Extract the [x, y] coordinate from the center of the cell holding the provided text.  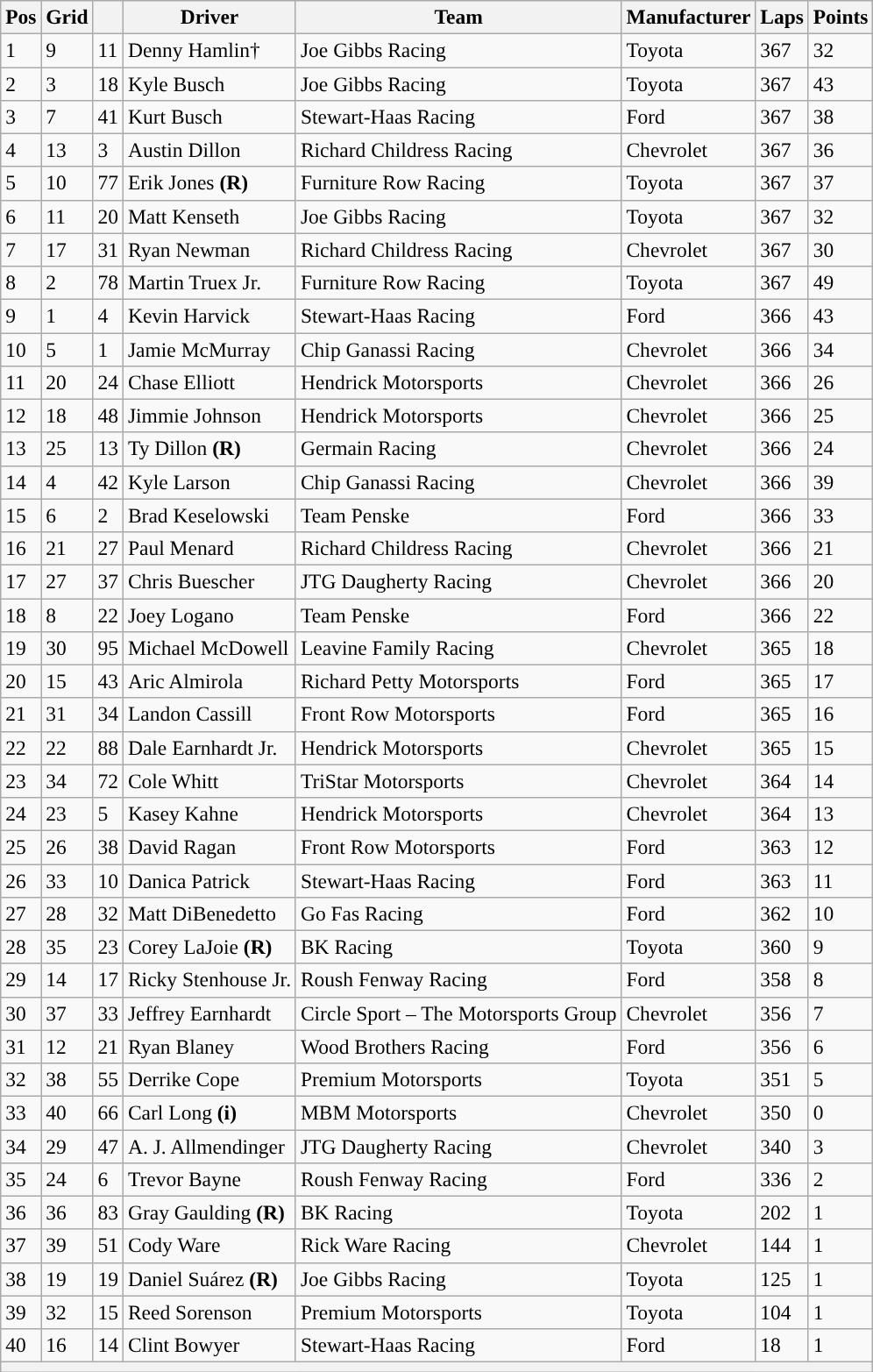
49 [841, 282]
360 [782, 947]
Reed Sorenson [209, 1312]
Danica Patrick [209, 880]
42 [108, 482]
78 [108, 282]
Landon Cassill [209, 714]
Kasey Kahne [209, 814]
72 [108, 781]
Matt Kenseth [209, 217]
Go Fas Racing [458, 913]
51 [108, 1246]
Richard Petty Motorsports [458, 681]
Ty Dillon (R) [209, 449]
Germain Racing [458, 449]
Carl Long (i) [209, 1113]
Cole Whitt [209, 781]
Erik Jones (R) [209, 183]
Grid [67, 17]
Kevin Harvick [209, 316]
Leavine Family Racing [458, 648]
Kyle Busch [209, 83]
41 [108, 117]
Trevor Bayne [209, 1179]
Aric Almirola [209, 681]
Driver [209, 17]
Chris Buescher [209, 581]
144 [782, 1246]
Martin Truex Jr. [209, 282]
Ricky Stenhouse Jr. [209, 980]
Pos [21, 17]
47 [108, 1146]
83 [108, 1212]
Kyle Larson [209, 482]
Michael McDowell [209, 648]
Jeffrey Earnhardt [209, 1013]
Chase Elliott [209, 382]
A. J. Allmendinger [209, 1146]
202 [782, 1212]
Circle Sport – The Motorsports Group [458, 1013]
Rick Ware Racing [458, 1246]
Corey LaJoie (R) [209, 947]
Jimmie Johnson [209, 416]
Ryan Blaney [209, 1047]
340 [782, 1146]
David Ragan [209, 847]
Ryan Newman [209, 250]
Paul Menard [209, 548]
Derrike Cope [209, 1079]
Daniel Suárez (R) [209, 1279]
125 [782, 1279]
48 [108, 416]
Joey Logano [209, 615]
350 [782, 1113]
104 [782, 1312]
88 [108, 748]
TriStar Motorsports [458, 781]
MBM Motorsports [458, 1113]
Wood Brothers Racing [458, 1047]
Brad Keselowski [209, 515]
Austin Dillon [209, 150]
66 [108, 1113]
Denny Hamlin† [209, 50]
336 [782, 1179]
Clint Bowyer [209, 1345]
Kurt Busch [209, 117]
351 [782, 1079]
Points [841, 17]
362 [782, 913]
55 [108, 1079]
Jamie McMurray [209, 349]
0 [841, 1113]
95 [108, 648]
Cody Ware [209, 1246]
Matt DiBenedetto [209, 913]
Gray Gaulding (R) [209, 1212]
Manufacturer [689, 17]
Laps [782, 17]
358 [782, 980]
77 [108, 183]
Dale Earnhardt Jr. [209, 748]
Team [458, 17]
